Capture the cell that displays the provided text and extract its [X, Y] central coordinate. 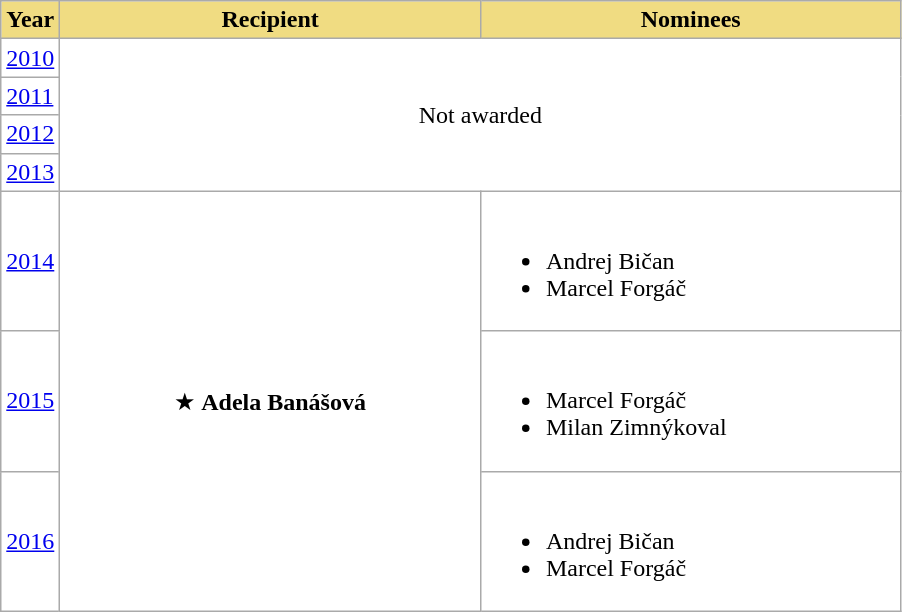
2010 [30, 58]
2013 [30, 172]
2014 [30, 261]
2011 [30, 96]
2016 [30, 541]
Marcel ForgáčMilan Zimnýkoval [690, 401]
Year [30, 20]
2012 [30, 134]
Nominees [690, 20]
★ Adela Banášová [270, 401]
Recipient [270, 20]
Not awarded [480, 115]
2015 [30, 401]
